Identify which cell holds the provided text, then report its [x, y] central coordinate. 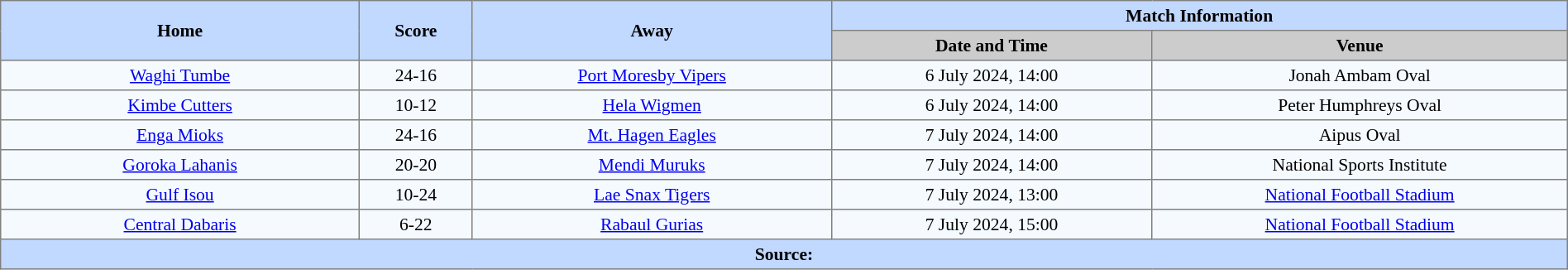
Aipus Oval [1360, 135]
Enga Mioks [180, 135]
20-20 [415, 165]
Waghi Tumbe [180, 75]
Peter Humphreys Oval [1360, 105]
Date and Time [992, 46]
Away [652, 31]
Goroka Lahanis [180, 165]
Port Moresby Vipers [652, 75]
Lae Snax Tigers [652, 195]
7 July 2024, 13:00 [992, 195]
Rabaul Gurias [652, 224]
10-12 [415, 105]
Hela Wigmen [652, 105]
Gulf Isou [180, 195]
National Sports Institute [1360, 165]
6-22 [415, 224]
Jonah Ambam Oval [1360, 75]
Match Information [1199, 16]
Venue [1360, 46]
Mendi Muruks [652, 165]
Mt. Hagen Eagles [652, 135]
Score [415, 31]
7 July 2024, 15:00 [992, 224]
Kimbe Cutters [180, 105]
Home [180, 31]
Central Dabaris [180, 224]
Source: [784, 254]
10-24 [415, 195]
